Return [X, Y] of the center of cell containing provided text 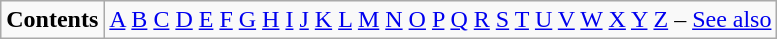
Contents [52, 20]
A B C D E F G H I J K L M N O P Q R S T U V W X Y Z – See also [440, 20]
